Find where the given text appears and provide that cell's center as [x, y] coordinate. 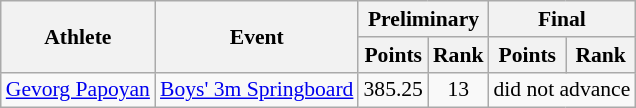
13 [458, 90]
Boys' 3m Springboard [257, 90]
Event [257, 36]
Final [562, 19]
did not advance [562, 90]
Preliminary [423, 19]
385.25 [392, 90]
Athlete [78, 36]
Gevorg Papoyan [78, 90]
